Capture the cell that displays the provided text and extract its (x, y) central coordinate. 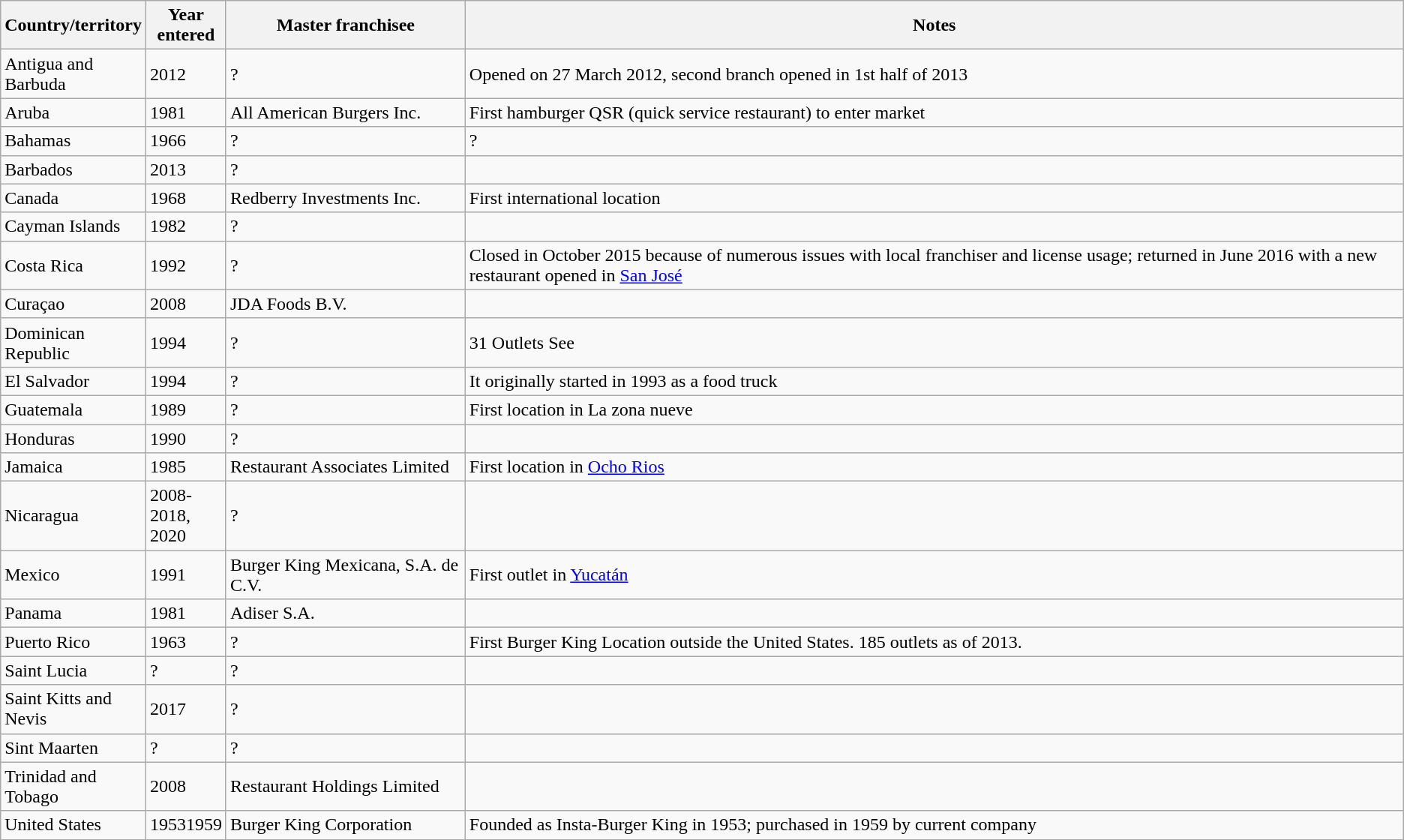
Cayman Islands (73, 226)
1989 (186, 409)
JDA Foods B.V. (345, 304)
First international location (934, 198)
Adiser S.A. (345, 613)
First location in Ocho Rios (934, 467)
2017 (186, 709)
Burger King Corporation (345, 825)
Burger King Mexicana, S.A. de C.V. (345, 574)
Antigua and Barbuda (73, 73)
All American Burgers Inc. (345, 112)
2012 (186, 73)
First Burger King Location outside the United States. 185 outlets as of 2013. (934, 642)
Bahamas (73, 141)
Country/territory (73, 25)
2013 (186, 169)
Panama (73, 613)
Dominican Republic (73, 342)
First location in La zona nueve (934, 409)
Aruba (73, 112)
Jamaica (73, 467)
Puerto Rico (73, 642)
Barbados (73, 169)
Sint Maarten (73, 748)
1968 (186, 198)
1982 (186, 226)
Curaçao (73, 304)
Restaurant Associates Limited (345, 467)
United States (73, 825)
Canada (73, 198)
Yearentered (186, 25)
Guatemala (73, 409)
Trinidad and Tobago (73, 786)
El Salvador (73, 381)
1991 (186, 574)
Mexico (73, 574)
Notes (934, 25)
First outlet in Yucatán (934, 574)
1985 (186, 467)
1966 (186, 141)
2008-2018, 2020 (186, 516)
19531959 (186, 825)
Saint Kitts and Nevis (73, 709)
Master franchisee (345, 25)
Honduras (73, 439)
Nicaragua (73, 516)
Redberry Investments Inc. (345, 198)
Founded as Insta-Burger King in 1953; purchased in 1959 by current company (934, 825)
Saint Lucia (73, 670)
Restaurant Holdings Limited (345, 786)
1963 (186, 642)
Costa Rica (73, 265)
First hamburger QSR (quick service restaurant) to enter market (934, 112)
31 Outlets See (934, 342)
It originally started in 1993 as a food truck (934, 381)
Opened on 27 March 2012, second branch opened in 1st half of 2013 (934, 73)
1992 (186, 265)
1990 (186, 439)
